From the cell containing the given text, extract its center point as (X, Y) coordinate. 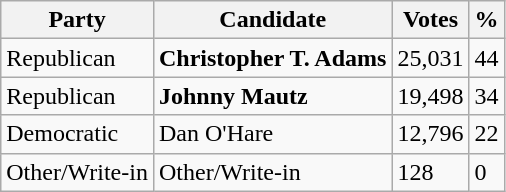
25,031 (430, 58)
44 (486, 58)
Candidate (272, 20)
34 (486, 96)
128 (430, 172)
Christopher T. Adams (272, 58)
22 (486, 134)
Democratic (78, 134)
19,498 (430, 96)
Votes (430, 20)
% (486, 20)
12,796 (430, 134)
Dan O'Hare (272, 134)
Johnny Mautz (272, 96)
Party (78, 20)
0 (486, 172)
